Scan for the cell matching the given text and deliver its (X, Y) coordinate at center. 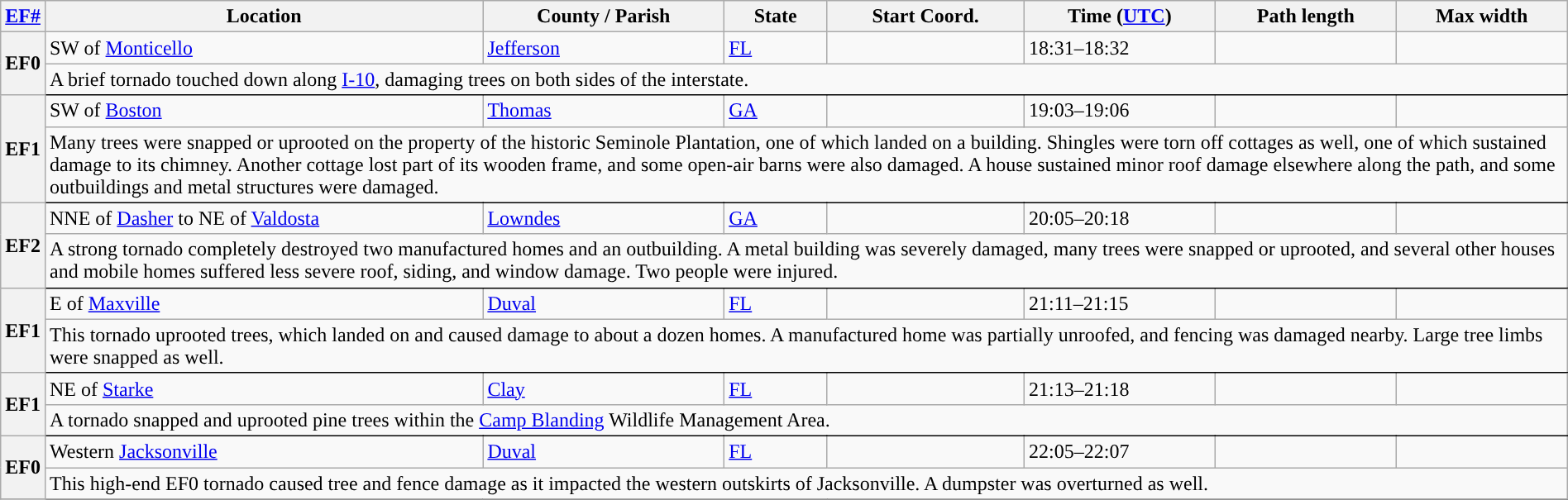
19:03–19:06 (1120, 111)
Time (UTC) (1120, 17)
Start Coord. (926, 17)
Western Jacksonville (263, 451)
NNE of Dasher to NE of Valdosta (263, 218)
Jefferson (604, 48)
SW of Boston (263, 111)
Max width (1482, 17)
22:05–22:07 (1120, 451)
County / Parish (604, 17)
20:05–20:18 (1120, 218)
EF2 (23, 245)
E of Maxville (263, 303)
Clay (604, 388)
SW of Monticello (263, 48)
Thomas (604, 111)
A tornado snapped and uprooted pine trees within the Camp Blanding Wildlife Management Area. (806, 420)
Location (263, 17)
21:11–21:15 (1120, 303)
EF# (23, 17)
NE of Starke (263, 388)
18:31–18:32 (1120, 48)
Path length (1305, 17)
State (776, 17)
A brief tornado touched down along I-10, damaging trees on both sides of the interstate. (806, 79)
Lowndes (604, 218)
21:13–21:18 (1120, 388)
This high-end EF0 tornado caused tree and fence damage as it impacted the western outskirts of Jacksonville. A dumpster was overturned as well. (806, 483)
